Provide the [X, Y] coordinate of the cell's center where the given text is located.  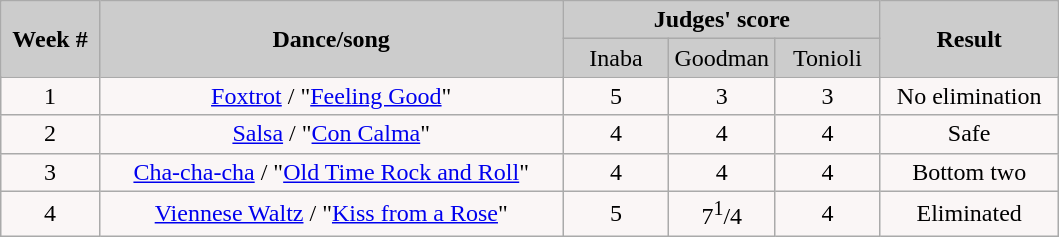
Judges' score [722, 20]
Viennese Waltz / "Kiss from a Rose" [331, 214]
71/4 [722, 214]
Cha-cha-cha / "Old Time Rock and Roll" [331, 172]
1 [50, 96]
Tonioli [828, 58]
Eliminated [969, 214]
Safe [969, 134]
Bottom two [969, 172]
Salsa / "Con Calma" [331, 134]
Goodman [722, 58]
Foxtrot / "Feeling Good" [331, 96]
Result [969, 39]
Week # [50, 39]
Dance/song [331, 39]
No elimination [969, 96]
2 [50, 134]
Inaba [616, 58]
